Pinpoint the cell where the given text exists, returning its (x, y) midpoint coordinate. 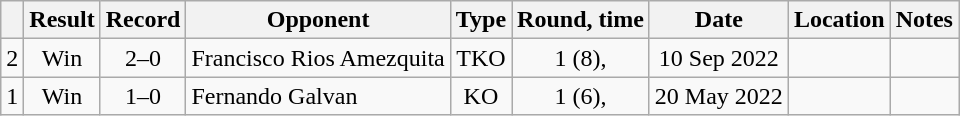
TKO (480, 58)
Date (718, 20)
1 (12, 96)
1 (6), (581, 96)
Record (143, 20)
Location (839, 20)
20 May 2022 (718, 96)
2 (12, 58)
Result (62, 20)
Round, time (581, 20)
Notes (924, 20)
Francisco Rios Amezquita (318, 58)
1–0 (143, 96)
KO (480, 96)
Opponent (318, 20)
Type (480, 20)
10 Sep 2022 (718, 58)
1 (8), (581, 58)
2–0 (143, 58)
Fernando Galvan (318, 96)
